Return the (X, Y) coordinate for the center point of the cell that contains the specified text.  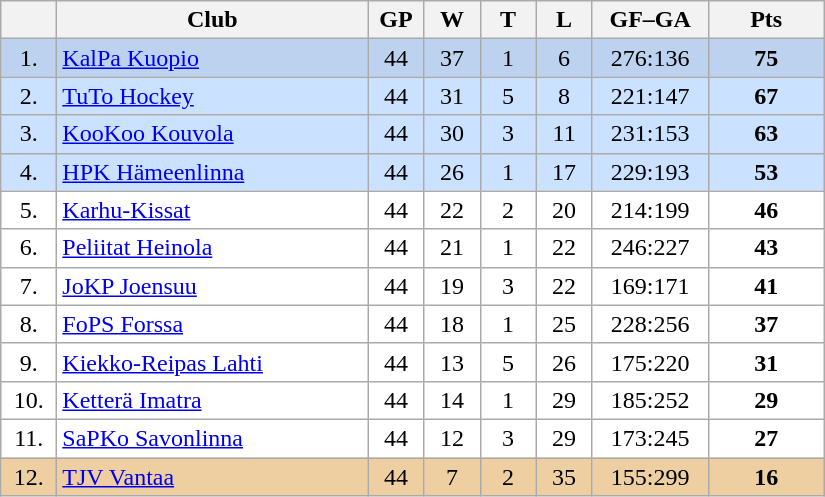
41 (766, 286)
Kiekko-Reipas Lahti (212, 362)
FoPS Forssa (212, 324)
8 (564, 96)
HPK Hämeenlinna (212, 172)
SaPKo Savonlinna (212, 438)
T (508, 20)
155:299 (650, 477)
43 (766, 248)
221:147 (650, 96)
L (564, 20)
Club (212, 20)
20 (564, 210)
63 (766, 134)
53 (766, 172)
7. (29, 286)
214:199 (650, 210)
Pts (766, 20)
KooKoo Kouvola (212, 134)
19 (452, 286)
KalPa Kuopio (212, 58)
6. (29, 248)
11. (29, 438)
169:171 (650, 286)
35 (564, 477)
6 (564, 58)
12 (452, 438)
246:227 (650, 248)
175:220 (650, 362)
228:256 (650, 324)
18 (452, 324)
21 (452, 248)
14 (452, 400)
9. (29, 362)
GP (396, 20)
Karhu-Kissat (212, 210)
67 (766, 96)
13 (452, 362)
75 (766, 58)
229:193 (650, 172)
TuTo Hockey (212, 96)
46 (766, 210)
1. (29, 58)
185:252 (650, 400)
25 (564, 324)
TJV Vantaa (212, 477)
W (452, 20)
11 (564, 134)
5. (29, 210)
276:136 (650, 58)
3. (29, 134)
17 (564, 172)
8. (29, 324)
16 (766, 477)
JoKP Joensuu (212, 286)
12. (29, 477)
173:245 (650, 438)
Peliitat Heinola (212, 248)
4. (29, 172)
GF–GA (650, 20)
231:153 (650, 134)
10. (29, 400)
27 (766, 438)
30 (452, 134)
7 (452, 477)
Ketterä Imatra (212, 400)
2. (29, 96)
